For the text-containing cell, return its midpoint in [X, Y] coordinate format. 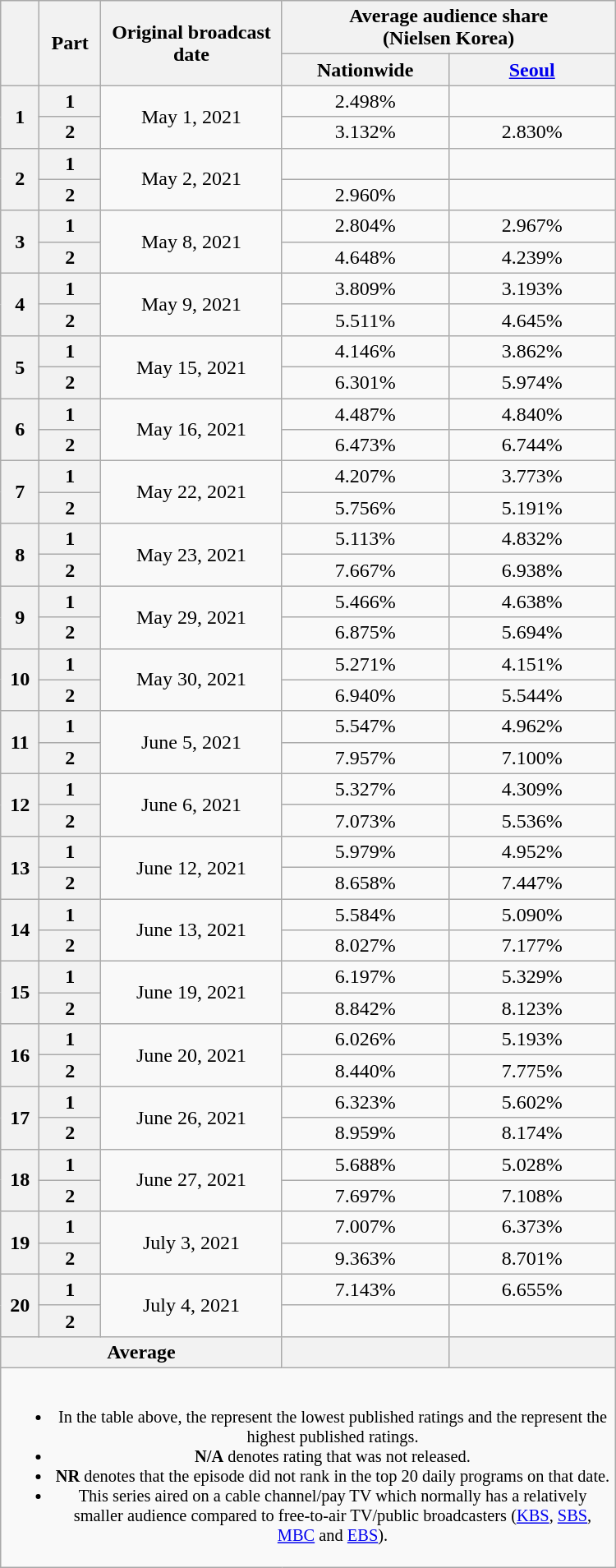
May 15, 2021 [191, 367]
June 13, 2021 [191, 930]
June 5, 2021 [191, 742]
4.832% [532, 539]
10 [20, 680]
5.584% [365, 915]
4.645% [532, 320]
5.511% [365, 320]
2.967% [532, 226]
5.536% [532, 820]
5.688% [365, 1164]
8 [20, 555]
5.271% [365, 664]
Original broadcast date [191, 43]
4.952% [532, 851]
7.073% [365, 820]
4.207% [365, 477]
15 [20, 993]
18 [20, 1180]
8.701% [532, 1258]
July 3, 2021 [191, 1243]
June 6, 2021 [191, 805]
3.809% [365, 288]
May 16, 2021 [191, 429]
13 [20, 867]
May 22, 2021 [191, 492]
6.197% [365, 977]
3.132% [365, 132]
8.440% [365, 1071]
3.862% [532, 351]
7.697% [365, 1196]
Average [141, 1352]
5.979% [365, 851]
2.830% [532, 132]
May 2, 2021 [191, 179]
7.667% [365, 570]
6.323% [365, 1102]
5.090% [532, 915]
5.547% [365, 726]
8.658% [365, 883]
7.177% [532, 946]
5.113% [365, 539]
7.108% [532, 1196]
8.959% [365, 1133]
5.329% [532, 977]
7.143% [365, 1289]
2.498% [365, 101]
4.840% [532, 413]
July 4, 2021 [191, 1305]
7.007% [365, 1227]
6.473% [365, 445]
5.193% [532, 1040]
7.100% [532, 758]
5.974% [532, 382]
7.775% [532, 1071]
12 [20, 805]
7.447% [532, 883]
4 [20, 304]
5.544% [532, 695]
6.373% [532, 1227]
8.174% [532, 1133]
June 27, 2021 [191, 1180]
Nationwide [365, 70]
7.957% [365, 758]
May 29, 2021 [191, 617]
9 [20, 617]
5.327% [365, 789]
6.940% [365, 695]
4.638% [532, 602]
4.962% [532, 726]
4.487% [365, 413]
May 9, 2021 [191, 304]
2.960% [365, 195]
4.146% [365, 351]
6.938% [532, 570]
3.773% [532, 477]
4.151% [532, 664]
6.026% [365, 1040]
5.756% [365, 508]
8.027% [365, 946]
14 [20, 930]
6.655% [532, 1289]
Seoul [532, 70]
June 19, 2021 [191, 993]
5 [20, 367]
4.309% [532, 789]
5.466% [365, 602]
19 [20, 1243]
6 [20, 429]
9.363% [365, 1258]
4.239% [532, 257]
5.028% [532, 1164]
5.191% [532, 508]
5.602% [532, 1102]
6.744% [532, 445]
6.301% [365, 382]
May 8, 2021 [191, 242]
8.842% [365, 1008]
4.648% [365, 257]
June 26, 2021 [191, 1118]
3.193% [532, 288]
7 [20, 492]
May 30, 2021 [191, 680]
June 12, 2021 [191, 867]
16 [20, 1055]
3 [20, 242]
6.875% [365, 633]
8.123% [532, 1008]
17 [20, 1118]
June 20, 2021 [191, 1055]
20 [20, 1305]
5.694% [532, 633]
11 [20, 742]
May 1, 2021 [191, 117]
May 23, 2021 [191, 555]
Average audience share(Nielsen Korea) [448, 28]
2.804% [365, 226]
Part [71, 43]
